Pinpoint the cell where the given text exists, returning its [x, y] midpoint coordinate. 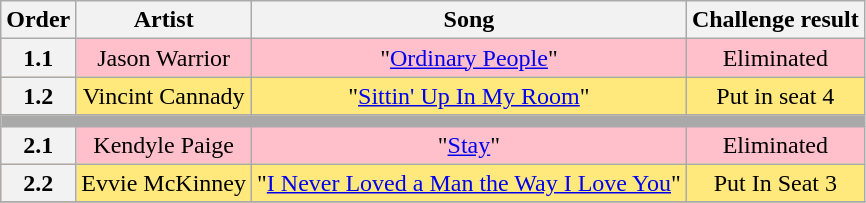
"I Never Loved a Man the Way I Love You" [468, 183]
Challenge result [775, 20]
Jason Warrior [164, 58]
Artist [164, 20]
"Ordinary People" [468, 58]
Vincint Cannady [164, 96]
"Stay" [468, 145]
Put In Seat 3 [775, 183]
2.1 [38, 145]
2.2 [38, 183]
1.1 [38, 58]
Put in seat 4 [775, 96]
Kendyle Paige [164, 145]
"Sittin' Up In My Room" [468, 96]
Order [38, 20]
1.2 [38, 96]
Song [468, 20]
Evvie McKinney [164, 183]
